Pinpoint the cell where the given text exists, returning its (X, Y) midpoint coordinate. 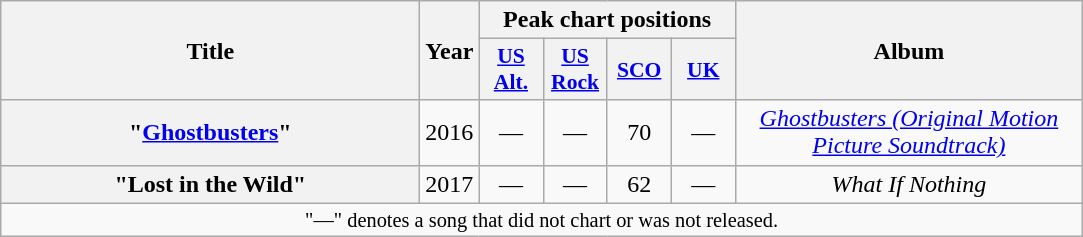
Peak chart positions (607, 20)
Ghostbusters (Original Motion Picture Soundtrack) (908, 132)
2016 (450, 132)
Album (908, 50)
"—" denotes a song that did not chart or was not released. (542, 220)
SCO (639, 70)
70 (639, 132)
UK (703, 70)
"Ghostbusters" (210, 132)
USRock (575, 70)
2017 (450, 184)
Year (450, 50)
What If Nothing (908, 184)
USAlt. (511, 70)
"Lost in the Wild" (210, 184)
62 (639, 184)
Title (210, 50)
